Return [x, y] of the center of cell containing provided text 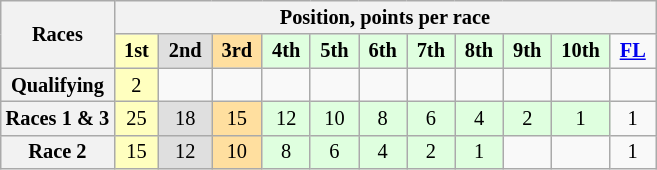
4th [286, 51]
2nd [186, 51]
Qualifying [58, 85]
7th [431, 51]
Race 2 [58, 152]
9th [527, 51]
Races 1 & 3 [58, 118]
3rd [237, 51]
18 [186, 118]
1st [136, 51]
6th [382, 51]
Races [58, 34]
Position, points per race [385, 17]
8th [479, 51]
FL [633, 51]
10th [580, 51]
5th [334, 51]
25 [136, 118]
